Detect which cell encompasses the target text, then output its [x, y] center coordinate. 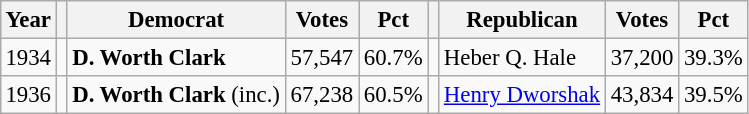
67,238 [322, 95]
Year [28, 20]
43,834 [642, 95]
Democrat [176, 20]
37,200 [642, 57]
1936 [28, 95]
57,547 [322, 57]
Heber Q. Hale [522, 57]
Republican [522, 20]
39.5% [714, 95]
60.5% [392, 95]
60.7% [392, 57]
D. Worth Clark [176, 57]
39.3% [714, 57]
1934 [28, 57]
D. Worth Clark (inc.) [176, 95]
Henry Dworshak [522, 95]
